Locate the cell with the specified text and output its (x, y) center coordinate. 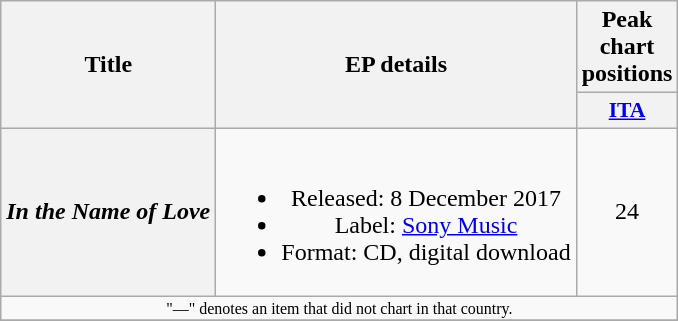
In the Name of Love (108, 212)
Peak chart positions (627, 47)
24 (627, 212)
Released: 8 December 2017Label: Sony MusicFormat: CD, digital download (396, 212)
Title (108, 65)
ITA (627, 111)
EP details (396, 65)
"—" denotes an item that did not chart in that country. (340, 308)
